For the text-containing cell, return its midpoint in [x, y] coordinate format. 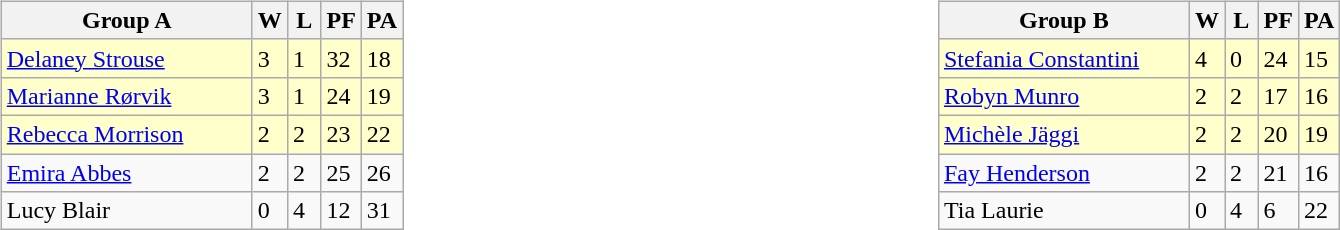
Emira Abbes [126, 173]
Stefania Constantini [1064, 58]
26 [382, 173]
21 [1278, 173]
23 [341, 134]
31 [382, 211]
Group B [1064, 20]
Michèle Jäggi [1064, 134]
Fay Henderson [1064, 173]
18 [382, 58]
20 [1278, 134]
32 [341, 58]
15 [1318, 58]
Rebecca Morrison [126, 134]
Marianne Rørvik [126, 96]
25 [341, 173]
12 [341, 211]
Group A [126, 20]
Robyn Munro [1064, 96]
Lucy Blair [126, 211]
Delaney Strouse [126, 58]
6 [1278, 211]
Tia Laurie [1064, 211]
17 [1278, 96]
